Find where the given text appears and provide that cell's center as (x, y) coordinate. 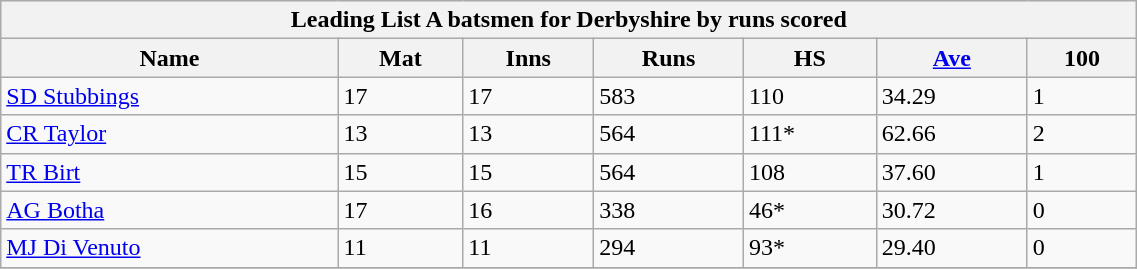
MJ Di Venuto (170, 248)
Leading List A batsmen for Derbyshire by runs scored (569, 20)
111* (810, 134)
583 (669, 96)
108 (810, 172)
Name (170, 58)
34.29 (952, 96)
338 (669, 210)
CR Taylor (170, 134)
Mat (400, 58)
Runs (669, 58)
Ave (952, 58)
62.66 (952, 134)
93* (810, 248)
2 (1082, 134)
29.40 (952, 248)
AG Botha (170, 210)
46* (810, 210)
294 (669, 248)
37.60 (952, 172)
HS (810, 58)
16 (528, 210)
30.72 (952, 210)
110 (810, 96)
SD Stubbings (170, 96)
Inns (528, 58)
100 (1082, 58)
TR Birt (170, 172)
